Find where the given text appears and provide that cell's center as [x, y] coordinate. 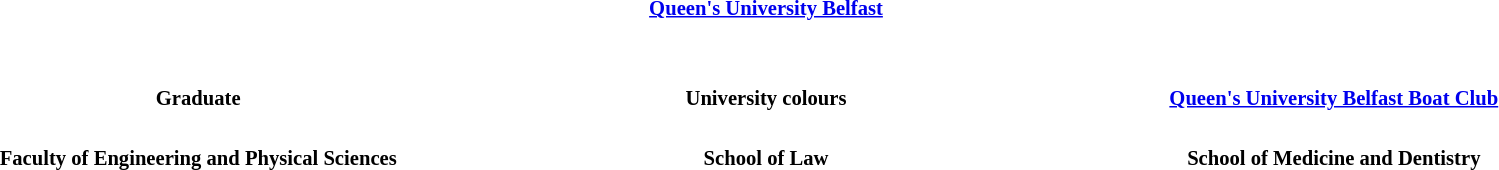
University colours [766, 98]
